Capture the cell that displays the provided text and extract its [X, Y] central coordinate. 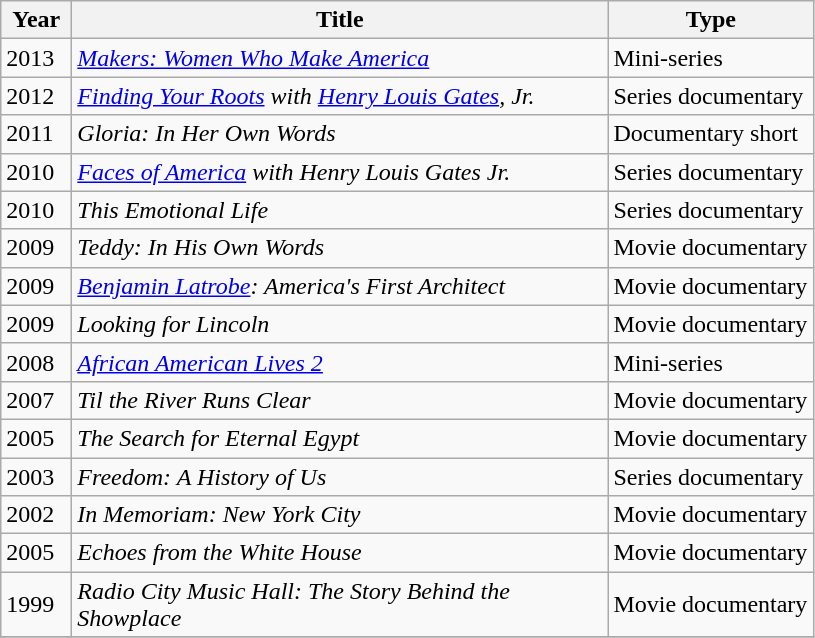
Teddy: In His Own Words [340, 248]
Makers: Women Who Make America [340, 58]
The Search for Eternal Egypt [340, 438]
Freedom: A History of Us [340, 477]
Radio City Music Hall: The Story Behind the Showplace [340, 604]
Benjamin Latrobe: America's First Architect [340, 286]
Looking for Lincoln [340, 324]
2011 [36, 134]
2007 [36, 400]
Type [711, 20]
Finding Your Roots with Henry Louis Gates, Jr. [340, 96]
Year [36, 20]
2002 [36, 515]
This Emotional Life [340, 210]
Echoes from the White House [340, 553]
2008 [36, 362]
Documentary short [711, 134]
2003 [36, 477]
In Memoriam: New York City [340, 515]
Til the River Runs Clear [340, 400]
Title [340, 20]
1999 [36, 604]
Faces of America with Henry Louis Gates Jr. [340, 172]
2013 [36, 58]
African American Lives 2 [340, 362]
2012 [36, 96]
Gloria: In Her Own Words [340, 134]
